Locate the cell with the specified text and output its [X, Y] center coordinate. 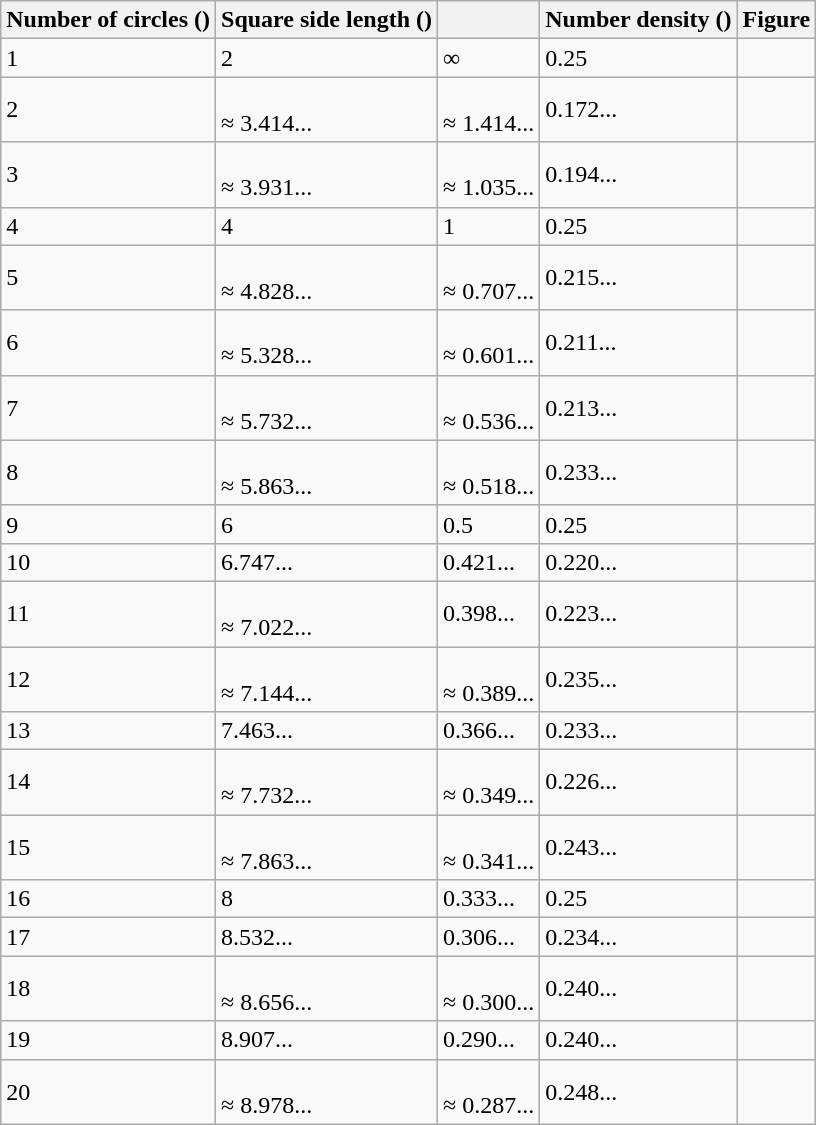
≈ 0.389... [489, 678]
0.421... [489, 562]
≈ 0.349... [489, 782]
5 [108, 278]
12 [108, 678]
0.248... [638, 1092]
0.243... [638, 848]
≈ 7.732... [327, 782]
∞ [489, 58]
≈ 7.863... [327, 848]
0.333... [489, 899]
3 [108, 174]
0.306... [489, 937]
≈ 0.518... [489, 472]
9 [108, 524]
0.235... [638, 678]
≈ 5.863... [327, 472]
19 [108, 1040]
≈ 3.414... [327, 110]
≈ 0.341... [489, 848]
14 [108, 782]
7 [108, 408]
≈ 1.414... [489, 110]
0.194... [638, 174]
≈ 8.656... [327, 988]
17 [108, 937]
0.220... [638, 562]
≈ 0.300... [489, 988]
0.172... [638, 110]
≈ 0.601... [489, 342]
11 [108, 614]
≈ 7.144... [327, 678]
0.366... [489, 731]
Number density () [638, 20]
Number of circles () [108, 20]
16 [108, 899]
≈ 0.536... [489, 408]
0.398... [489, 614]
≈ 5.732... [327, 408]
0.234... [638, 937]
18 [108, 988]
≈ 5.328... [327, 342]
20 [108, 1092]
8.532... [327, 937]
≈ 4.828... [327, 278]
0.215... [638, 278]
10 [108, 562]
7.463... [327, 731]
≈ 8.978... [327, 1092]
≈ 0.287... [489, 1092]
8.907... [327, 1040]
0.211... [638, 342]
≈ 0.707... [489, 278]
Square side length () [327, 20]
0.223... [638, 614]
13 [108, 731]
≈ 7.022... [327, 614]
Figure [776, 20]
0.226... [638, 782]
≈ 3.931... [327, 174]
6.747... [327, 562]
0.213... [638, 408]
0.5 [489, 524]
0.290... [489, 1040]
15 [108, 848]
≈ 1.035... [489, 174]
